Detect which cell encompasses the target text, then output its [x, y] center coordinate. 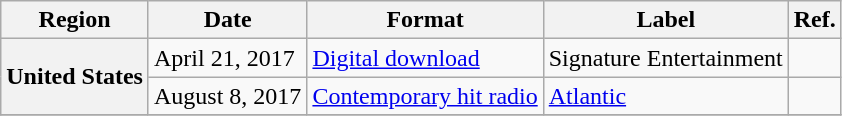
Label [666, 20]
Signature Entertainment [666, 58]
Region [75, 20]
Digital download [425, 58]
Format [425, 20]
Atlantic [666, 96]
Date [227, 20]
Ref. [814, 20]
April 21, 2017 [227, 58]
Contemporary hit radio [425, 96]
August 8, 2017 [227, 96]
United States [75, 77]
